Scan for the cell matching the given text and deliver its (x, y) coordinate at center. 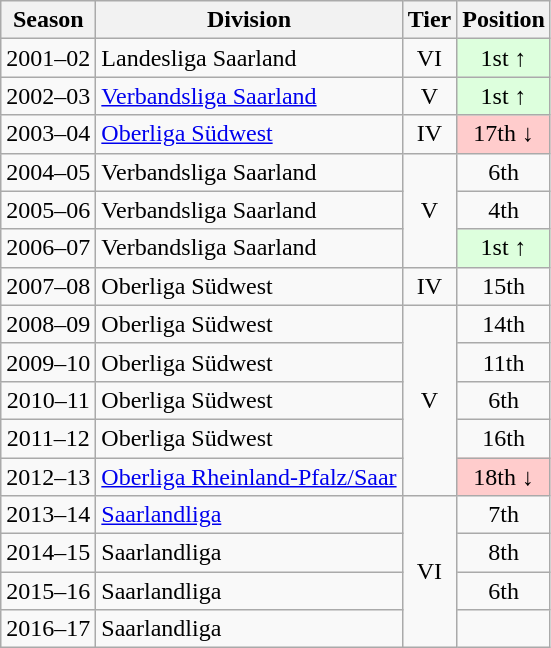
2007–08 (48, 286)
2006–07 (48, 248)
2013–14 (48, 515)
2009–10 (48, 362)
2003–04 (48, 134)
8th (504, 553)
2001–02 (48, 58)
2012–13 (48, 477)
2010–11 (48, 400)
Oberliga Rheinland-Pfalz/Saar (249, 477)
2016–17 (48, 629)
2011–12 (48, 438)
4th (504, 210)
15th (504, 286)
2008–09 (48, 324)
2004–05 (48, 172)
2014–15 (48, 553)
14th (504, 324)
2015–16 (48, 591)
17th ↓ (504, 134)
2005–06 (48, 210)
Tier (430, 20)
7th (504, 515)
Landesliga Saarland (249, 58)
18th ↓ (504, 477)
Division (249, 20)
2002–03 (48, 96)
11th (504, 362)
Position (504, 20)
16th (504, 438)
Season (48, 20)
